From the cell containing the given text, extract its center point as [X, Y] coordinate. 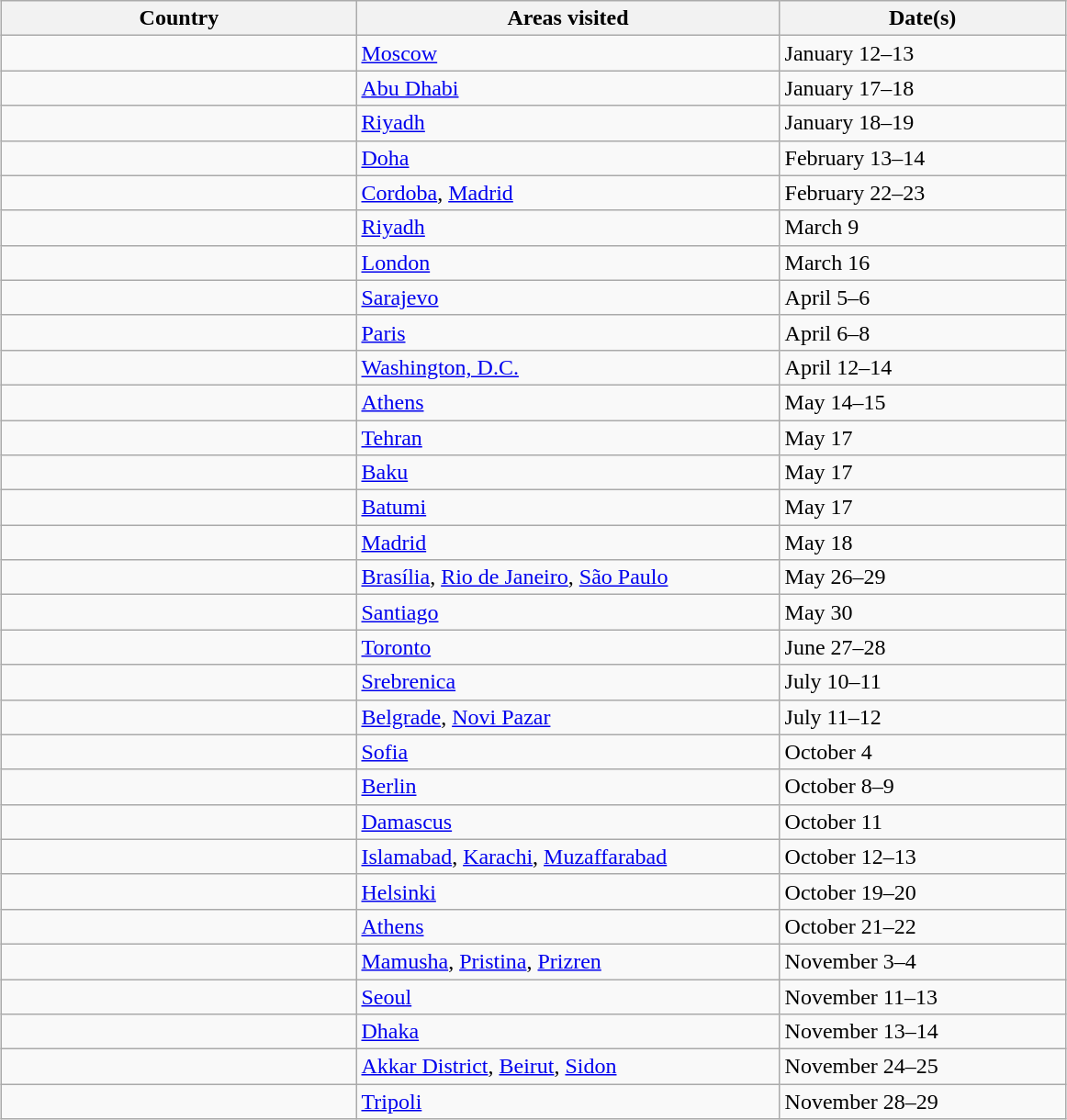
Belgrade, Novi Pazar [567, 717]
Madrid [567, 543]
Islamabad, Karachi, Muzaffarabad [567, 857]
October 19–20 [922, 891]
Berlin [567, 787]
October 21–22 [922, 926]
January 18–19 [922, 123]
Sofia [567, 752]
Batumi [567, 508]
July 10–11 [922, 682]
April 5–6 [922, 297]
Santiago [567, 612]
Date(s) [922, 18]
November 28–29 [922, 1102]
October 12–13 [922, 857]
Cordoba, Madrid [567, 193]
Mamusha, Pristina, Prizren [567, 961]
June 27–28 [922, 647]
Areas visited [567, 18]
February 22–23 [922, 193]
May 18 [922, 543]
Tripoli [567, 1102]
April 12–14 [922, 367]
Washington, D.C. [567, 367]
Akkar District, Beirut, Sidon [567, 1067]
Toronto [567, 647]
Abu Dhabi [567, 88]
Country [179, 18]
Moscow [567, 53]
November 11–13 [922, 996]
November 3–4 [922, 961]
Dhaka [567, 1032]
May 14–15 [922, 402]
Brasília, Rio de Janeiro, São Paulo [567, 577]
July 11–12 [922, 717]
Tehran [567, 438]
January 12–13 [922, 53]
March 16 [922, 263]
October 4 [922, 752]
London [567, 263]
Damascus [567, 822]
May 26–29 [922, 577]
Sarajevo [567, 297]
April 6–8 [922, 332]
October 11 [922, 822]
November 13–14 [922, 1032]
October 8–9 [922, 787]
Paris [567, 332]
Doha [567, 158]
Seoul [567, 996]
Baku [567, 473]
Helsinki [567, 891]
November 24–25 [922, 1067]
February 13–14 [922, 158]
Srebrenica [567, 682]
May 30 [922, 612]
January 17–18 [922, 88]
March 9 [922, 228]
